Return [x, y] of the center of cell containing provided text 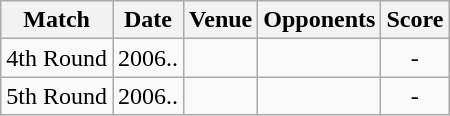
5th Round [57, 96]
Venue [221, 20]
Opponents [320, 20]
4th Round [57, 58]
Score [415, 20]
Date [148, 20]
Match [57, 20]
